For the text-containing cell, return its midpoint in [X, Y] coordinate format. 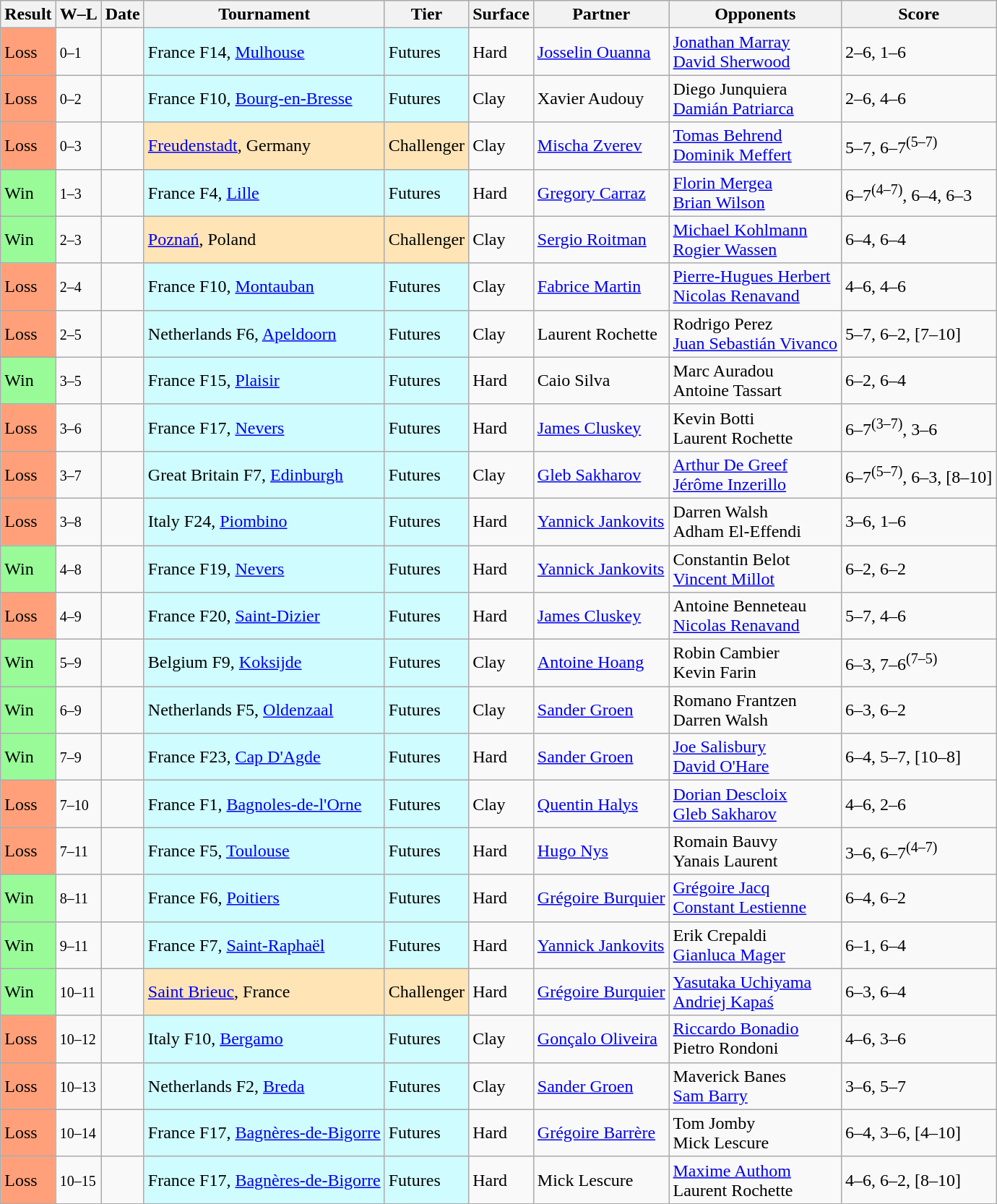
Yasutaka Uchiyama Andriej Kapaś [755, 992]
0–3 [78, 146]
10–12 [78, 1039]
6–4, 3–6, [4–10] [918, 1133]
France F15, Plaisir [264, 380]
3–5 [78, 380]
Xavier Audouy [601, 98]
6–3, 7–6(7–5) [918, 663]
France F17, Nevers [264, 428]
6–4, 6–2 [918, 898]
3–6, 1–6 [918, 522]
Belgium F9, Koksijde [264, 663]
Arthur De Greef Jérôme Inzerillo [755, 474]
Dorian Descloix Gleb Sakharov [755, 804]
W–L [78, 14]
Tomas Behrend Dominik Meffert [755, 146]
Caio Silva [601, 380]
Score [918, 14]
6–7(4–7), 6–4, 6–3 [918, 192]
Netherlands F5, Oldenzaal [264, 710]
Poznań, Poland [264, 240]
0–2 [78, 98]
Josselin Ouanna [601, 52]
6–9 [78, 710]
Sergio Roitman [601, 240]
France F4, Lille [264, 192]
2–4 [78, 286]
5–7, 6–2, [7–10] [918, 334]
France F6, Poitiers [264, 898]
Darren Walsh Adham El-Effendi [755, 522]
France F20, Saint-Dizier [264, 616]
7–11 [78, 851]
4–6, 3–6 [918, 1039]
7–10 [78, 804]
Italy F24, Piombino [264, 522]
6–4, 6–4 [918, 240]
Tournament [264, 14]
6–3, 6–4 [918, 992]
5–7, 4–6 [918, 616]
Tom Jomby Mick Lescure [755, 1133]
Great Britain F7, Edinburgh [264, 474]
Antoine Hoang [601, 663]
Grégoire Jacq Constant Lestienne [755, 898]
France F5, Toulouse [264, 851]
France F10, Bourg-en-Bresse [264, 98]
Mischa Zverev [601, 146]
Maverick Banes Sam Barry [755, 1085]
2–5 [78, 334]
France F14, Mulhouse [264, 52]
Robin Cambier Kevin Farin [755, 663]
6–4, 5–7, [10–8] [918, 757]
3–8 [78, 522]
Riccardo Bonadio Pietro Rondoni [755, 1039]
Maxime Authom Laurent Rochette [755, 1179]
5–9 [78, 663]
10–13 [78, 1085]
8–11 [78, 898]
France F7, Saint-Raphaël [264, 945]
Date [123, 14]
7–9 [78, 757]
6–3, 6–2 [918, 710]
4–8 [78, 568]
France F1, Bagnoles-de-l'Orne [264, 804]
Opponents [755, 14]
4–6, 2–6 [918, 804]
Result [28, 14]
France F19, Nevers [264, 568]
3–7 [78, 474]
Romano Frantzen Darren Walsh [755, 710]
Antoine Benneteau Nicolas Renavand [755, 616]
6–2, 6–2 [918, 568]
Rodrigo Perez Juan Sebastián Vivanco [755, 334]
Netherlands F6, Apeldoorn [264, 334]
Freudenstadt, Germany [264, 146]
Italy F10, Bergamo [264, 1039]
Michael Kohlmann Rogier Wassen [755, 240]
Erik Crepaldi Gianluca Mager [755, 945]
1–3 [78, 192]
2–6, 1–6 [918, 52]
Grégoire Barrère [601, 1133]
Mick Lescure [601, 1179]
Romain Bauvy Yanais Laurent [755, 851]
Kevin Botti Laurent Rochette [755, 428]
4–6, 4–6 [918, 286]
Fabrice Martin [601, 286]
Hugo Nys [601, 851]
Partner [601, 14]
5–7, 6–7(5–7) [918, 146]
Gregory Carraz [601, 192]
6–7(3–7), 3–6 [918, 428]
Surface [501, 14]
6–7(5–7), 6–3, [8–10] [918, 474]
Gleb Sakharov [601, 474]
Gonçalo Oliveira [601, 1039]
Tier [426, 14]
10–14 [78, 1133]
0–1 [78, 52]
Pierre-Hugues Herbert Nicolas Renavand [755, 286]
4–6, 6–2, [8–10] [918, 1179]
Saint Brieuc, France [264, 992]
3–6, 5–7 [918, 1085]
2–6, 4–6 [918, 98]
2–3 [78, 240]
3–6, 6–7(4–7) [918, 851]
6–1, 6–4 [918, 945]
3–6 [78, 428]
France F23, Cap D'Agde [264, 757]
Florin Mergea Brian Wilson [755, 192]
Netherlands F2, Breda [264, 1085]
Constantin Belot Vincent Millot [755, 568]
Joe Salisbury David O'Hare [755, 757]
9–11 [78, 945]
Quentin Halys [601, 804]
Marc Auradou Antoine Tassart [755, 380]
France F10, Montauban [264, 286]
4–9 [78, 616]
Jonathan Marray David Sherwood [755, 52]
Laurent Rochette [601, 334]
10–11 [78, 992]
10–15 [78, 1179]
6–2, 6–4 [918, 380]
Diego Junquiera Damián Patriarca [755, 98]
